Locate the cell with the specified text and output its [X, Y] center coordinate. 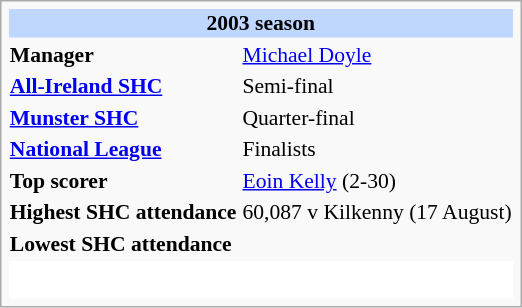
Finalists [377, 149]
Top scorer [123, 180]
All-Ireland SHC [123, 86]
Eoin Kelly (2-30) [377, 180]
Quarter-final [377, 117]
Manager [123, 54]
Semi-final [377, 86]
Munster SHC [123, 117]
60,087 v Kilkenny (17 August) [377, 212]
Highest SHC attendance [123, 212]
National League [123, 149]
2003 season [260, 23]
Michael Doyle [377, 54]
Lowest SHC attendance [123, 243]
